Search for the cell housing the specified text and yield its (X, Y) center coordinate. 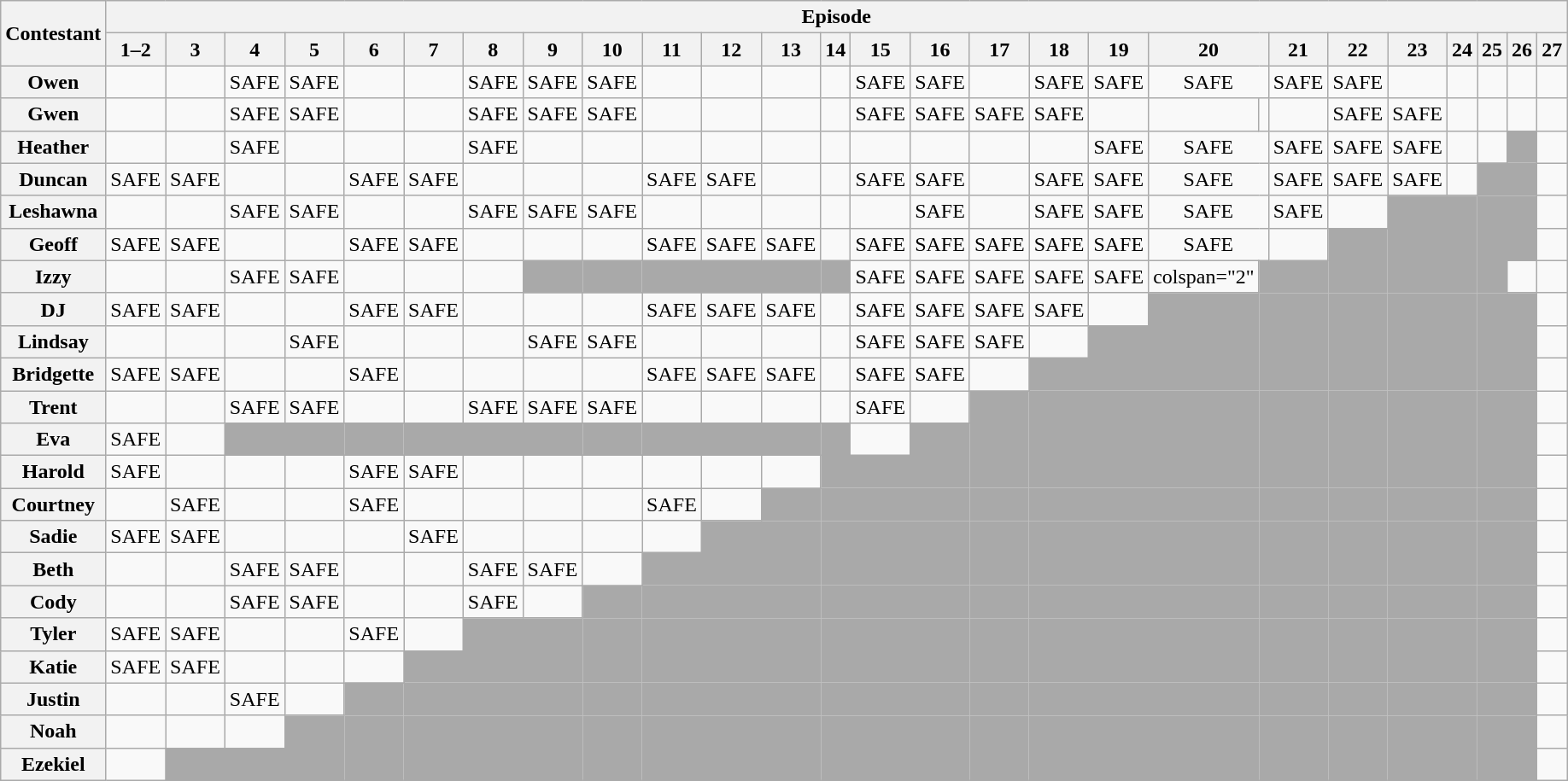
Ezekiel (53, 764)
10 (612, 50)
11 (672, 50)
Lindsay (53, 341)
Trent (53, 407)
8 (493, 50)
Sadie (53, 537)
3 (196, 50)
5 (314, 50)
Courtney (53, 504)
17 (999, 50)
20 (1209, 50)
Duncan (53, 179)
15 (881, 50)
Katie (53, 667)
6 (374, 50)
Owen (53, 82)
colspan="2" (1204, 277)
26 (1522, 50)
Tyler (53, 634)
22 (1358, 50)
Harold (53, 472)
19 (1119, 50)
Contestant (53, 33)
Noah (53, 731)
Gwen (53, 114)
25 (1493, 50)
21 (1298, 50)
Beth (53, 569)
24 (1462, 50)
18 (1059, 50)
Izzy (53, 277)
13 (791, 50)
23 (1418, 50)
Bridgette (53, 374)
16 (940, 50)
Heather (53, 147)
14 (835, 50)
Episode (837, 17)
Justin (53, 699)
Cody (53, 602)
27 (1553, 50)
4 (255, 50)
DJ (53, 309)
9 (553, 50)
Eva (53, 440)
Leshawna (53, 212)
1–2 (136, 50)
12 (731, 50)
7 (434, 50)
Geoff (53, 244)
